Find where the given text appears and provide that cell's center as (X, Y) coordinate. 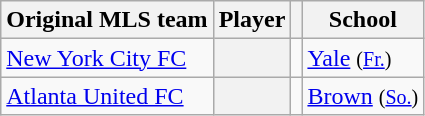
Brown (So.) (363, 96)
New York City FC (107, 58)
School (363, 20)
Original MLS team (107, 20)
Atlanta United FC (107, 96)
Player (252, 20)
Yale (Fr.) (363, 58)
